Output the [x, y] coordinate of the center of the cell containing the given text.  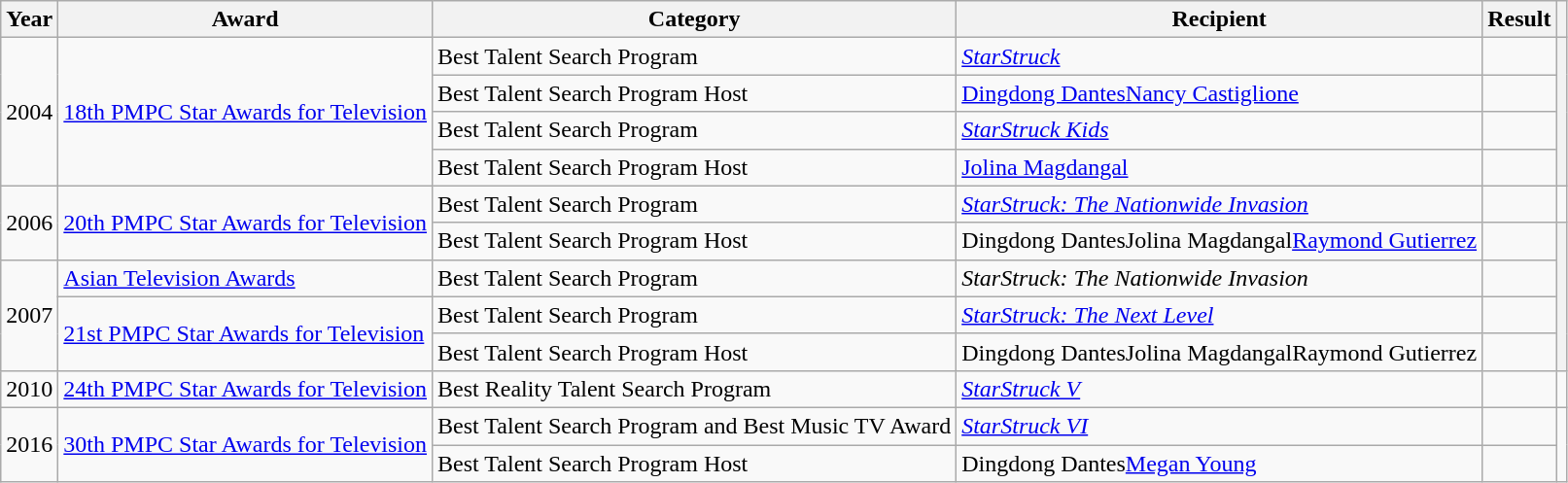
21st PMPC Star Awards for Television [245, 333]
Award [245, 19]
StarStruck [1219, 56]
Recipient [1219, 19]
30th PMPC Star Awards for Television [245, 444]
Best Reality Talent Search Program [694, 389]
Best Talent Search Program and Best Music TV Award [694, 426]
2007 [29, 315]
2006 [29, 223]
Dingdong DantesNancy Castiglione [1219, 93]
StarStruck: The Next Level [1219, 315]
Year [29, 19]
2004 [29, 112]
Dingdong DantesMegan Young [1219, 464]
Asian Television Awards [245, 278]
2016 [29, 444]
StarStruck VI [1219, 426]
Result [1519, 19]
Category [694, 19]
2010 [29, 389]
StarStruck V [1219, 389]
24th PMPC Star Awards for Television [245, 389]
Jolina Magdangal [1219, 167]
18th PMPC Star Awards for Television [245, 112]
20th PMPC Star Awards for Television [245, 223]
StarStruck Kids [1219, 130]
